Return [x, y] of the center of cell containing provided text 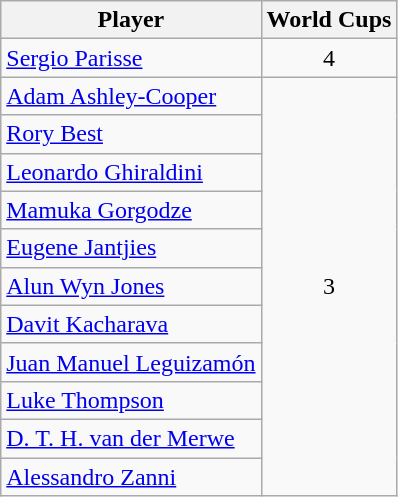
Player [131, 20]
Leonardo Ghiraldini [131, 172]
3 [329, 286]
D. T. H. van der Merwe [131, 438]
Eugene Jantjies [131, 248]
Rory Best [131, 134]
Sergio Parisse [131, 58]
Juan Manuel Leguizamón [131, 362]
4 [329, 58]
Mamuka Gorgodze [131, 210]
Davit Kacharava [131, 324]
Alessandro Zanni [131, 477]
Alun Wyn Jones [131, 286]
Luke Thompson [131, 400]
World Cups [329, 20]
Adam Ashley-Cooper [131, 96]
